Search for the cell housing the specified text and yield its [x, y] center coordinate. 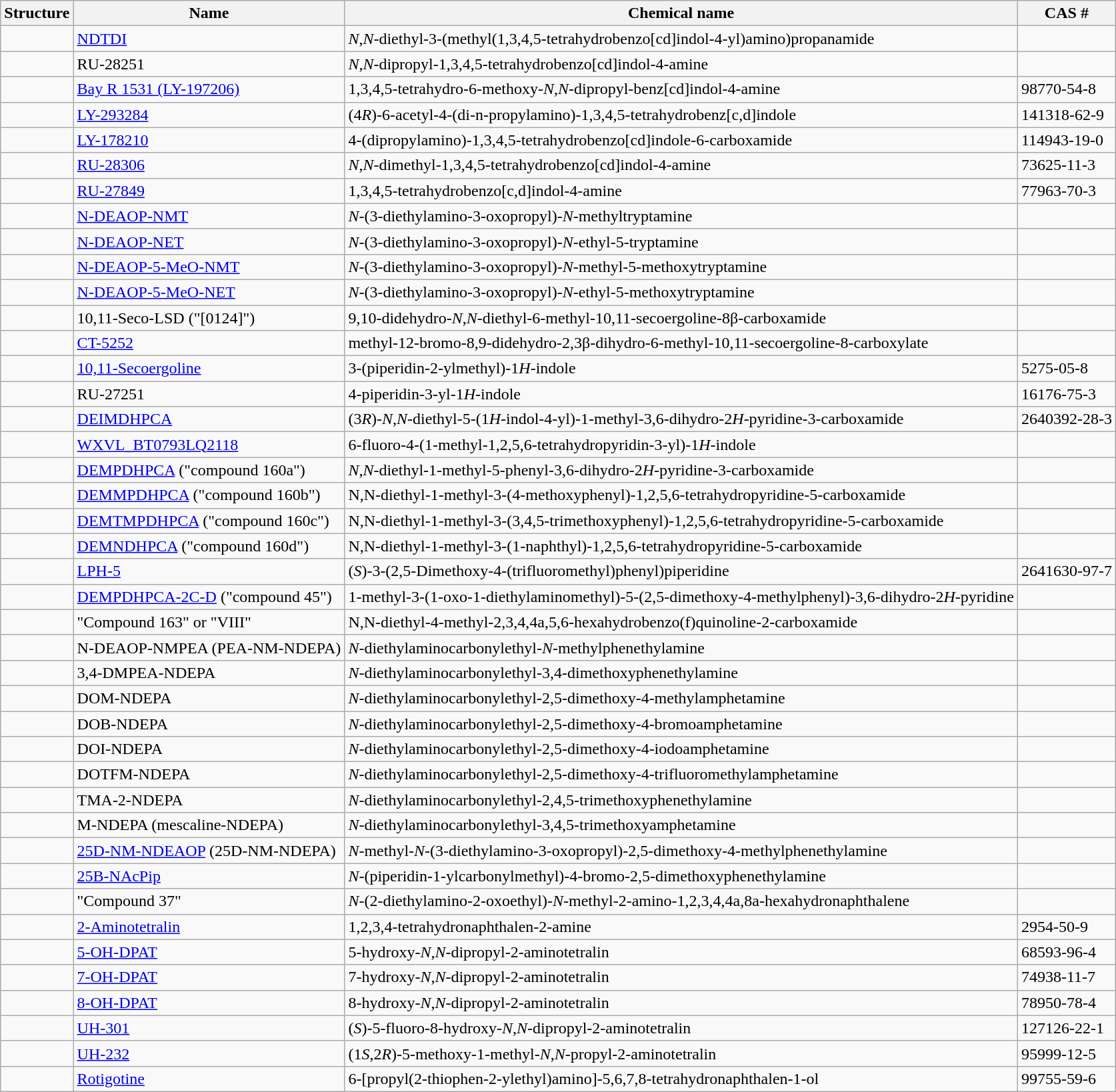
N-DEAOP-NET [209, 241]
25B-NAcPip [209, 876]
N-DEAOP-5-MeO-NET [209, 292]
N-(3-diethylamino-3-oxopropyl)-N-methyltryptamine [681, 216]
N,N-diethyl-1-methyl-5-phenyl-3,6-dihydro-2H-pyridine-3-carboxamide [681, 470]
Chemical name [681, 13]
8-OH-DPAT [209, 1003]
68593-96-4 [1067, 952]
N-(3-diethylamino-3-oxopropyl)-N-ethyl-5-tryptamine [681, 241]
98770-54-8 [1067, 89]
N,N-diethyl-3-(methyl(1,3,4,5-tetrahydrobenzo[cd]indol-4-yl)amino)propanamide [681, 39]
RU-27251 [209, 394]
2640392-28-3 [1067, 419]
9,10-didehydro-N,N-diethyl-6-methyl-10,11-secoergoline-8β-carboxamide [681, 318]
DOM-NDEPA [209, 698]
7-OH-DPAT [209, 977]
3-(piperidin-2-ylmethyl)-1H-indole [681, 369]
CAS # [1067, 13]
"Compound 37" [209, 901]
N-diethylaminocarbonylethyl-2,5-dimethoxy-4-bromoamphetamine [681, 723]
4-(dipropylamino)-1,3,4,5-tetrahydrobenzo[cd]indole-6-carboxamide [681, 140]
(3R)-N,N-diethyl-5-(1H-indol-4-yl)-1-methyl-3,6-dihydro-2H-pyridine-3-carboxamide [681, 419]
N-diethylaminocarbonylethyl-3,4,5-trimethoxyamphetamine [681, 825]
5-OH-DPAT [209, 952]
1,3,4,5-tetrahydro-6-methoxy-N,N-dipropyl-benz[cd]indol-4-amine [681, 89]
10,11-Secoergoline [209, 369]
4-piperidin-3-yl-1H-indole [681, 394]
RU-28306 [209, 165]
N-diethylaminocarbonylethyl-N-methylphenethylamine [681, 647]
DEMPDHPCA ("compound 160a") [209, 470]
2954-50-9 [1067, 927]
LY-293284 [209, 115]
N-(piperidin-1-ylcarbonylmethyl)-4-bromo-2,5-dimethoxyphenethylamine [681, 876]
DOB-NDEPA [209, 723]
6-[propyl(2-thiophen-2-ylethyl)amino]-5,6,7,8-tetrahydronaphthalen-1-ol [681, 1079]
N-DEAOP-NMPEA (PEA-NM-NDEPA) [209, 647]
TMA-2-NDEPA [209, 800]
2-Aminotetralin [209, 927]
UH-232 [209, 1053]
25D-NM-NDEAOP (25D-NM-NDEPA) [209, 851]
N-(2-diethylamino-2-oxoethyl)-N-methyl-2-amino-1,2,3,4,4a,8a-hexahydronaphthalene [681, 901]
WXVL_BT0793LQ2118 [209, 445]
N,N-diethyl-1-methyl-3-(4-methoxyphenyl)-1,2,5,6-tetrahydropyridine-5-carboxamide [681, 495]
(1S,2R)-5-methoxy-1-methyl-N,N-propyl-2-aminotetralin [681, 1053]
LY-178210 [209, 140]
methyl-12-bromo-8,9-didehydro-2,3β-dihydro-6-methyl-10,11-secoergoline-8-carboxylate [681, 343]
N-DEAOP-NMT [209, 216]
N,N-dimethyl-1,3,4,5-tetrahydrobenzo[cd]indol-4-amine [681, 165]
141318-62-9 [1067, 115]
N-diethylaminocarbonylethyl-3,4-dimethoxyphenethylamine [681, 673]
Rotigotine [209, 1079]
N,N-diethyl-4-methyl-2,3,4,4a,5,6-hexahydrobenzo(f)quinoline-2-carboxamide [681, 622]
M-NDEPA (mescaline-NDEPA) [209, 825]
N,N-dipropyl-1,3,4,5-tetrahydrobenzo[cd]indol-4-amine [681, 64]
N-diethylaminocarbonylethyl-2,4,5-trimethoxyphenethylamine [681, 800]
3,4-DMPEA-NDEPA [209, 673]
78950-78-4 [1067, 1003]
(S)-3-(2,5-Dimethoxy-4-(trifluoromethyl)phenyl)piperidine [681, 571]
Structure [37, 13]
1-methyl-3-(1-oxo-1-diethylaminomethyl)-5-(2,5-dimethoxy-4-methylphenyl)-3,6-dihydro-2H-pyridine [681, 597]
1,3,4,5-tetrahydrobenzo[c,d]indol-4-amine [681, 191]
8-hydroxy-N,N-dipropyl-2-aminotetralin [681, 1003]
16176-75-3 [1067, 394]
10,11-Seco-LSD ("[0124]") [209, 318]
N,N-diethyl-1-methyl-3-(1-naphthyl)-1,2,5,6-tetrahydropyridine-5-carboxamide [681, 546]
73625-11-3 [1067, 165]
N-DEAOP-5-MeO-NMT [209, 267]
N,N-diethyl-1-methyl-3-(3,4,5-trimethoxyphenyl)-1,2,5,6-tetrahydropyridine-5-carboxamide [681, 521]
DEIMDHPCA [209, 419]
N-(3-diethylamino-3-oxopropyl)-N-methyl-5-methoxytryptamine [681, 267]
(S)-5-fluoro-8-hydroxy-N,N-dipropyl-2-aminotetralin [681, 1028]
1,2,3,4-tetrahydronaphthalen-2-amine [681, 927]
DOI-NDEPA [209, 749]
77963-70-3 [1067, 191]
RU-28251 [209, 64]
NDTDI [209, 39]
DEMPDHPCA-2C-D ("compound 45") [209, 597]
DEMNDHPCA ("compound 160d") [209, 546]
UH-301 [209, 1028]
N-diethylaminocarbonylethyl-2,5-dimethoxy-4-iodoamphetamine [681, 749]
114943-19-0 [1067, 140]
N-diethylaminocarbonylethyl-2,5-dimethoxy-4-trifluoromethylamphetamine [681, 775]
RU-27849 [209, 191]
5-hydroxy-N,N-dipropyl-2-aminotetralin [681, 952]
5275-05-8 [1067, 369]
N-methyl-N-(3-diethylamino-3-oxopropyl)-2,5-dimethoxy-4-methylphenethylamine [681, 851]
95999-12-5 [1067, 1053]
7-hydroxy-N,N-dipropyl-2-aminotetralin [681, 977]
DOTFM-NDEPA [209, 775]
99755-59-6 [1067, 1079]
6-fluoro-4-(1-methyl-1,2,5,6-tetrahydropyridin-3-yl)-1H-indole [681, 445]
N-(3-diethylamino-3-oxopropyl)-N-ethyl-5-methoxytryptamine [681, 292]
LPH-5 [209, 571]
DEMTMPDHPCA ("compound 160c") [209, 521]
74938-11-7 [1067, 977]
(4R)-6-acetyl-4-(di-n-propylamino)-1,3,4,5-tetrahydrobenz[c,d]indole [681, 115]
CT-5252 [209, 343]
N-diethylaminocarbonylethyl-2,5-dimethoxy-4-methylamphetamine [681, 698]
"Compound 163" or "VIII" [209, 622]
Bay R 1531 (LY-197206) [209, 89]
Name [209, 13]
DEMMPDHPCA ("compound 160b") [209, 495]
127126-22-1 [1067, 1028]
2641630-97-7 [1067, 571]
